Provide the (X, Y) coordinate of the cell's center where the given text is located.  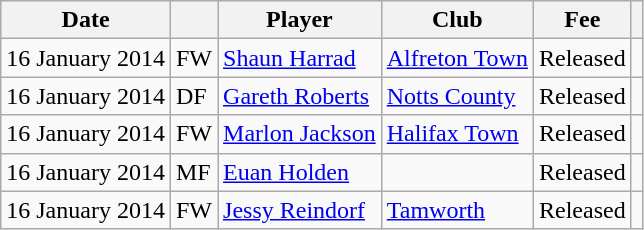
Player (300, 20)
DF (194, 96)
Alfreton Town (457, 58)
Halifax Town (457, 134)
Club (457, 20)
Marlon Jackson (300, 134)
Gareth Roberts (300, 96)
MF (194, 172)
Notts County (457, 96)
Jessy Reindorf (300, 210)
Euan Holden (300, 172)
Tamworth (457, 210)
Fee (582, 20)
Date (86, 20)
Shaun Harrad (300, 58)
